Locate the cell with the specified text and output its [X, Y] center coordinate. 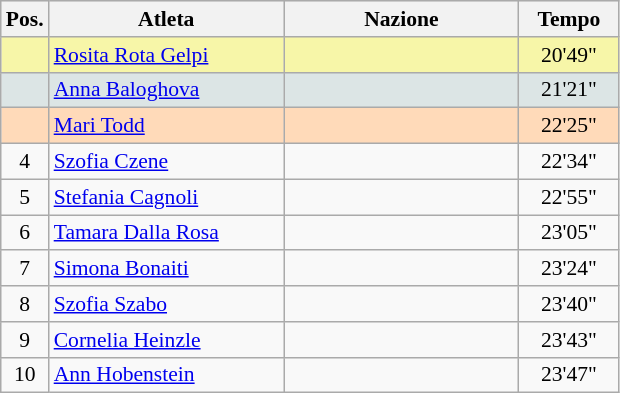
Mari Todd [166, 126]
22'55" [569, 197]
23'05" [569, 233]
Szofia Czene [166, 162]
9 [25, 340]
7 [25, 269]
23'24" [569, 269]
Simona Bonaiti [166, 269]
23'40" [569, 304]
Ann Hobenstein [166, 375]
4 [25, 162]
10 [25, 375]
5 [25, 197]
23'47" [569, 375]
Pos. [25, 19]
23'43" [569, 340]
21'21" [569, 90]
Tempo [569, 19]
Cornelia Heinzle [166, 340]
Szofia Szabo [166, 304]
Rosita Rota Gelpi [166, 55]
8 [25, 304]
22'25" [569, 126]
22'34" [569, 162]
20'49" [569, 55]
Stefania Cagnoli [166, 197]
Anna Baloghova [166, 90]
Atleta [166, 19]
Tamara Dalla Rosa [166, 233]
6 [25, 233]
Nazione [402, 19]
